Pinpoint the cell where the given text exists, returning its [X, Y] midpoint coordinate. 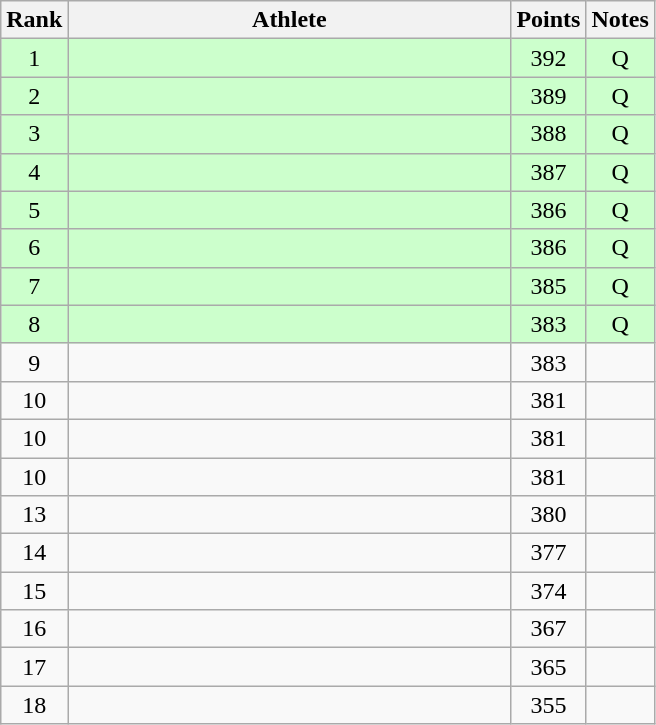
5 [34, 210]
3 [34, 134]
367 [548, 629]
Points [548, 20]
6 [34, 248]
13 [34, 515]
385 [548, 286]
4 [34, 172]
365 [548, 667]
18 [34, 705]
9 [34, 362]
374 [548, 591]
389 [548, 96]
8 [34, 324]
17 [34, 667]
15 [34, 591]
388 [548, 134]
1 [34, 58]
355 [548, 705]
387 [548, 172]
377 [548, 553]
14 [34, 553]
16 [34, 629]
2 [34, 96]
Athlete [290, 20]
Notes [620, 20]
Rank [34, 20]
7 [34, 286]
380 [548, 515]
392 [548, 58]
